Scan for the cell matching the given text and deliver its [X, Y] coordinate at center. 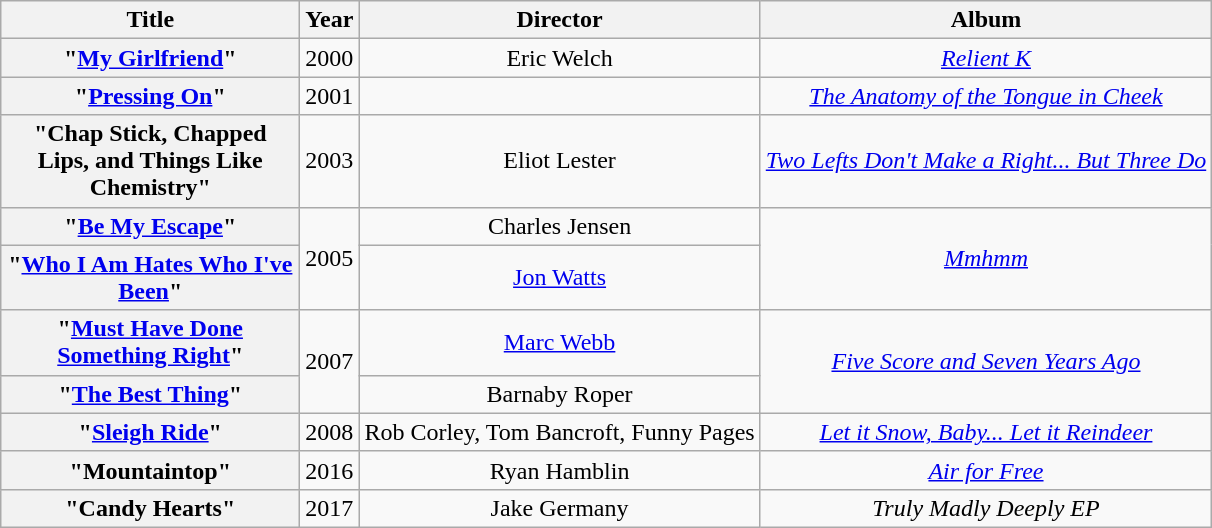
2001 [330, 96]
Director [560, 20]
Truly Madly Deeply EP [986, 508]
"Who I Am Hates Who I've Been" [150, 278]
"My Girlfriend" [150, 58]
Charles Jensen [560, 226]
Title [150, 20]
"Pressing On" [150, 96]
"Sleigh Ride" [150, 432]
"Be My Escape" [150, 226]
Two Lefts Don't Make a Right... But Three Do [986, 161]
2000 [330, 58]
2007 [330, 362]
"Mountaintop" [150, 470]
Jon Watts [560, 278]
The Anatomy of the Tongue in Cheek [986, 96]
Eliot Lester [560, 161]
"Must Have Done Something Right" [150, 342]
2003 [330, 161]
Album [986, 20]
Year [330, 20]
Marc Webb [560, 342]
Jake Germany [560, 508]
"The Best Thing" [150, 394]
Air for Free [986, 470]
Relient K [986, 58]
2016 [330, 470]
Ryan Hamblin [560, 470]
Mmhmm [986, 258]
2005 [330, 258]
2008 [330, 432]
"Candy Hearts" [150, 508]
Barnaby Roper [560, 394]
Five Score and Seven Years Ago [986, 362]
Let it Snow, Baby... Let it Reindeer [986, 432]
2017 [330, 508]
"Chap Stick, Chapped Lips, and Things Like Chemistry" [150, 161]
Rob Corley, Tom Bancroft, Funny Pages [560, 432]
Eric Welch [560, 58]
